Identify which cell holds the provided text, then report its [x, y] central coordinate. 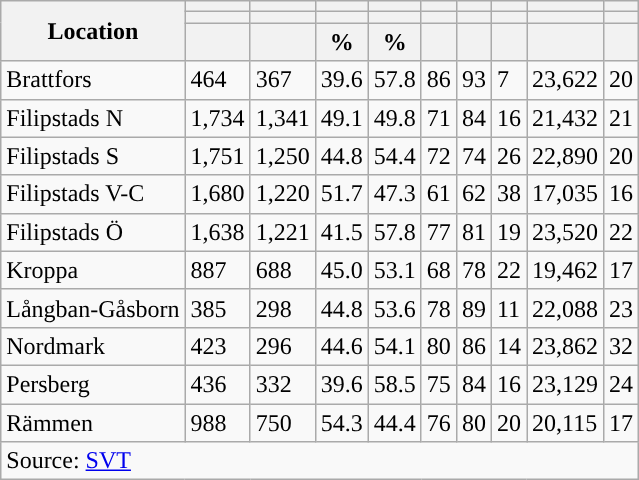
367 [282, 80]
19 [508, 232]
54.3 [342, 423]
1,734 [218, 118]
750 [282, 423]
89 [474, 308]
54.1 [394, 346]
23,622 [566, 80]
44.4 [394, 423]
Kroppa [93, 270]
Location [93, 31]
38 [508, 194]
988 [218, 423]
385 [218, 308]
Långban-Gåsborn [93, 308]
19,462 [566, 270]
32 [622, 346]
436 [218, 384]
68 [438, 270]
61 [438, 194]
58.5 [394, 384]
Source: SVT [320, 461]
53.1 [394, 270]
1,341 [282, 118]
1,751 [218, 156]
62 [474, 194]
22,088 [566, 308]
332 [282, 384]
Filipstads S [93, 156]
49.1 [342, 118]
21,432 [566, 118]
1,220 [282, 194]
Nordmark [93, 346]
23,129 [566, 384]
688 [282, 270]
1,638 [218, 232]
Rämmen [93, 423]
21 [622, 118]
47.3 [394, 194]
20,115 [566, 423]
74 [474, 156]
72 [438, 156]
76 [438, 423]
887 [218, 270]
81 [474, 232]
296 [282, 346]
Filipstads N [93, 118]
23,520 [566, 232]
Persberg [93, 384]
1,221 [282, 232]
14 [508, 346]
464 [218, 80]
71 [438, 118]
11 [508, 308]
26 [508, 156]
23,862 [566, 346]
51.7 [342, 194]
17,035 [566, 194]
7 [508, 80]
45.0 [342, 270]
22,890 [566, 156]
Filipstads Ö [93, 232]
298 [282, 308]
23 [622, 308]
Filipstads V-C [93, 194]
41.5 [342, 232]
53.6 [394, 308]
1,250 [282, 156]
49.8 [394, 118]
75 [438, 384]
54.4 [394, 156]
77 [438, 232]
1,680 [218, 194]
93 [474, 80]
24 [622, 384]
44.6 [342, 346]
423 [218, 346]
Brattfors [93, 80]
